Provide the (X, Y) coordinate of the cell's center where the given text is located.  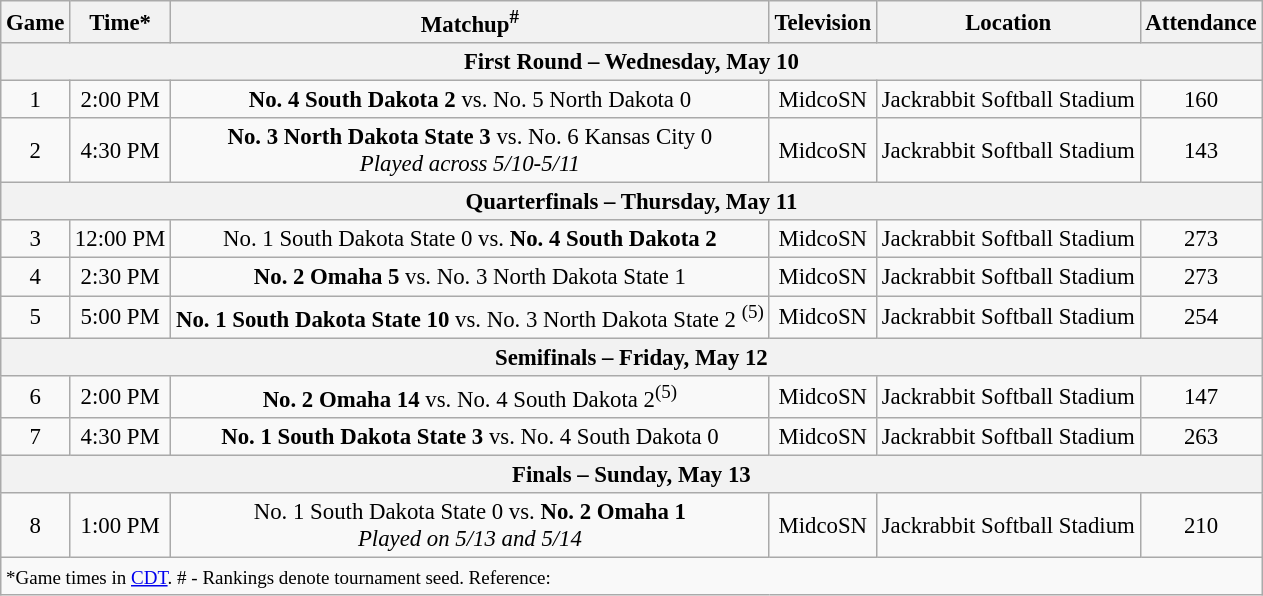
Matchup# (470, 22)
Attendance (1201, 22)
210 (1201, 526)
254 (1201, 317)
No. 1 South Dakota State 3 vs. No. 4 South Dakota 0 (470, 437)
No. 2 Omaha 14 vs. No. 4 South Dakota 2(5) (470, 396)
No. 3 North Dakota State 3 vs. No. 6 Kansas City 0Played across 5/10-5/11 (470, 150)
No. 2 Omaha 5 vs. No. 3 North Dakota State 1 (470, 277)
6 (36, 396)
No. 4 South Dakota 2 vs. No. 5 North Dakota 0 (470, 100)
No. 1 South Dakota State 0 vs. No. 4 South Dakota 2 (470, 239)
2:30 PM (120, 277)
5 (36, 317)
2 (36, 150)
Semifinals – Friday, May 12 (632, 357)
Time* (120, 22)
143 (1201, 150)
No. 1 South Dakota State 0 vs. No. 2 Omaha 1Played on 5/13 and 5/14 (470, 526)
*Game times in CDT. # - Rankings denote tournament seed. Reference: (632, 576)
4 (36, 277)
1:00 PM (120, 526)
Location (1008, 22)
Finals – Sunday, May 13 (632, 474)
Quarterfinals – Thursday, May 11 (632, 202)
3 (36, 239)
Television (822, 22)
Game (36, 22)
147 (1201, 396)
263 (1201, 437)
12:00 PM (120, 239)
160 (1201, 100)
No. 1 South Dakota State 10 vs. No. 3 North Dakota State 2 (5) (470, 317)
1 (36, 100)
7 (36, 437)
First Round – Wednesday, May 10 (632, 62)
8 (36, 526)
5:00 PM (120, 317)
